Search for the cell housing the specified text and yield its [X, Y] center coordinate. 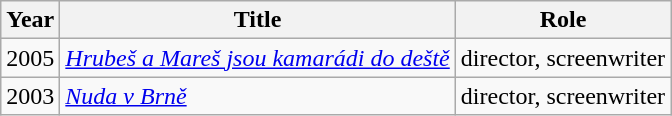
Title [258, 20]
Nuda v Brně [258, 96]
Hrubeš a Mareš jsou kamarádi do deště [258, 58]
Role [562, 20]
2003 [30, 96]
Year [30, 20]
2005 [30, 58]
